Find where the given text appears and provide that cell's center as [x, y] coordinate. 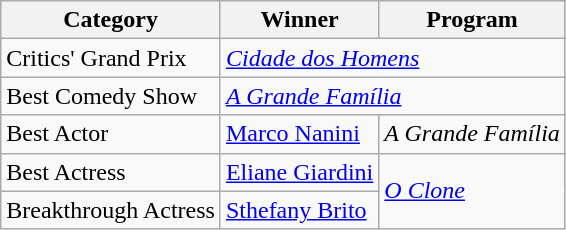
Winner [299, 20]
Best Actress [111, 172]
Eliane Giardini [299, 172]
Best Actor [111, 134]
O Clone [472, 191]
Best Comedy Show [111, 96]
Marco Nanini [299, 134]
Breakthrough Actress [111, 210]
Program [472, 20]
Category [111, 20]
Cidade dos Homens [392, 58]
Sthefany Brito [299, 210]
Critics' Grand Prix [111, 58]
